For the text-containing cell, return its midpoint in [x, y] coordinate format. 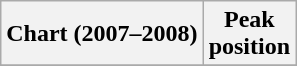
Peakposition [249, 34]
Chart (2007–2008) [102, 34]
